Return the (x, y) coordinate for the center point of the cell that contains the specified text.  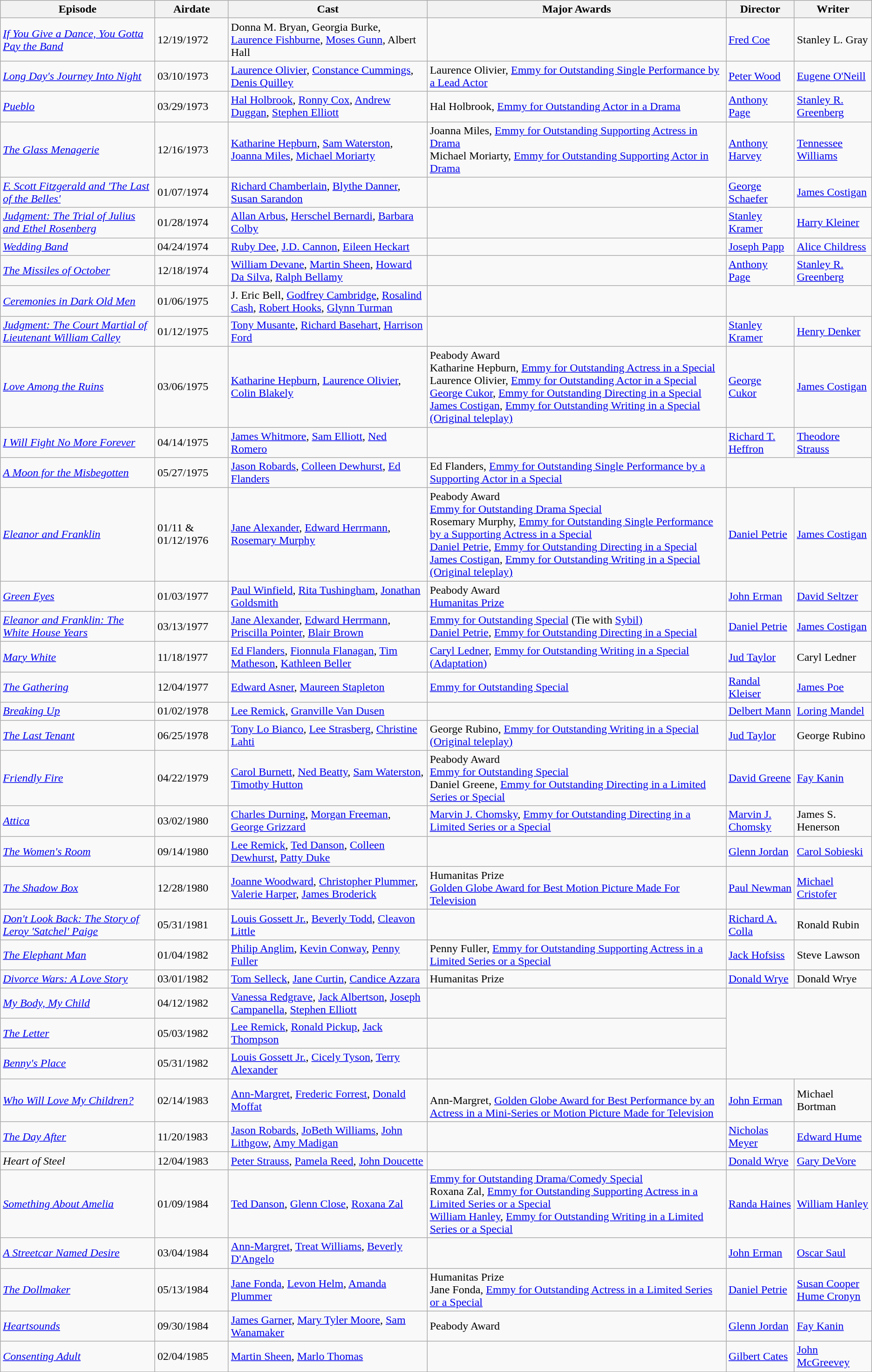
George Rubino (833, 735)
Judgment: The Court Martial of Lieutenant William Calley (78, 331)
Edward Hume (833, 1137)
Joanne Woodward, Christopher Plummer, Valerie Harper, James Broderick (328, 888)
James S. Henerson (833, 821)
Peabody AwardEmmy for Outstanding SpecialDaniel Greene, Emmy for Outstanding Directing in a Limited Series or Special (577, 778)
Richard T. Heffron (760, 442)
David Greene (760, 778)
Susan CooperHume Cronyn (833, 1290)
Pueblo (78, 106)
My Body, My Child (78, 1003)
Jason Robards, Colleen Dewhurst, Ed Flanders (328, 473)
James Whitmore, Sam Elliott, Ned Romero (328, 442)
The Letter (78, 1034)
03/10/1973 (191, 76)
Peter Wood (760, 76)
12/28/1980 (191, 888)
11/20/1983 (191, 1137)
06/25/1978 (191, 735)
01/06/1975 (191, 301)
01/04/1982 (191, 954)
Judgment: The Trial of Julius and Ethel Rosenberg (78, 223)
Mary White (78, 657)
Oscar Saul (833, 1253)
Caryl Ledner, Emmy for Outstanding Writing in a Special (Adaptation) (577, 657)
Heart of Steel (78, 1161)
Laurence Olivier, Emmy for Outstanding Single Performance by a Lead Actor (577, 76)
Airdate (191, 9)
Love Among the Ruins (78, 387)
Donna M. Bryan, Georgia Burke, Laurence Fishburne, Moses Gunn, Albert Hall (328, 40)
Who Will Love My Children? (78, 1100)
Heartsounds (78, 1326)
01/02/1978 (191, 711)
Gary DeVore (833, 1161)
Consenting Adult (78, 1356)
William Hanley (833, 1204)
02/14/1983 (191, 1100)
Laurence Olivier, Constance Cummings, Denis Quilley (328, 76)
Attica (78, 821)
Allan Arbus, Herschel Bernardi, Barbara Colby (328, 223)
George Schaefer (760, 192)
James Garner, Mary Tyler Moore, Sam Wanamaker (328, 1326)
Penny Fuller, Emmy for Outstanding Supporting Actress in a Limited Series or a Special (577, 954)
Benny's Place (78, 1063)
Louis Gossett Jr., Cicely Tyson, Terry Alexander (328, 1063)
03/29/1973 (191, 106)
01/09/1984 (191, 1204)
Tennessee Williams (833, 149)
Don't Look Back: The Story of Leroy 'Satchel' Paige (78, 925)
Friendly Fire (78, 778)
Eugene O'Neill (833, 76)
Fred Coe (760, 40)
Humanitas PrizeGolden Globe Award for Best Motion Picture Made For Television (577, 888)
Ronald Rubin (833, 925)
12/16/1973 (191, 149)
Edward Asner, Maureen Stapleton (328, 687)
Lee Remick, Ronald Pickup, Jack Thompson (328, 1034)
Ann-Margret, Treat Williams, Beverly D'Angelo (328, 1253)
12/04/1977 (191, 687)
11/18/1977 (191, 657)
David Seltzer (833, 597)
Martin Sheen, Marlo Thomas (328, 1356)
Something About Amelia (78, 1204)
09/14/1980 (191, 851)
Eleanor and Franklin (78, 535)
I Will Fight No More Forever (78, 442)
05/13/1984 (191, 1290)
Steve Lawson (833, 954)
Green Eyes (78, 597)
Richard Chamberlain, Blythe Danner, Susan Sarandon (328, 192)
01/12/1975 (191, 331)
Michael Bortman (833, 1100)
05/27/1975 (191, 473)
The Shadow Box (78, 888)
Episode (78, 9)
If You Give a Dance, You Gotta Pay the Band (78, 40)
Stanley L. Gray (833, 40)
Paul Newman (760, 888)
Henry Denker (833, 331)
03/04/1984 (191, 1253)
Ann-Margret, Frederic Forrest, Donald Moffat (328, 1100)
Charles Durning, Morgan Freeman, George Grizzard (328, 821)
Divorce Wars: A Love Story (78, 979)
Ted Danson, Glenn Close, Roxana Zal (328, 1204)
05/31/1981 (191, 925)
Anthony Harvey (760, 149)
A Moon for the Misbegotten (78, 473)
01/28/1974 (191, 223)
Humanitas Prize (577, 979)
Lee Remick, Granville Van Dusen (328, 711)
Emmy for Outstanding Special (Tie with Sybil)Daniel Petrie, Emmy for Outstanding Directing in a Special (577, 626)
Writer (833, 9)
The Last Tenant (78, 735)
Vanessa Redgrave, Jack Albertson, Joseph Campanella, Stephen Elliott (328, 1003)
Hal Holbrook, Ronny Cox, Andrew Duggan, Stephen Elliott (328, 106)
Ed Flanders, Emmy for Outstanding Single Performance by a Supporting Actor in a Special (577, 473)
Hal Holbrook, Emmy for Outstanding Actor in a Drama (577, 106)
12/19/1972 (191, 40)
Nicholas Meyer (760, 1137)
Director (760, 9)
04/24/1974 (191, 247)
Jack Hofsiss (760, 954)
Tom Selleck, Jane Curtin, Candice Azzara (328, 979)
Joanna Miles, Emmy for Outstanding Supporting Actress in DramaMichael Moriarty, Emmy for Outstanding Supporting Actor in Drama (577, 149)
James Poe (833, 687)
Alice Childress (833, 247)
Tony Musante, Richard Basehart, Harrison Ford (328, 331)
Richard A. Colla (760, 925)
The Missiles of October (78, 270)
Philip Anglim, Kevin Conway, Penny Fuller (328, 954)
Paul Winfield, Rita Tushingham, Jonathan Goldsmith (328, 597)
Jane Fonda, Levon Helm, Amanda Plummer (328, 1290)
Ruby Dee, J.D. Cannon, Eileen Heckart (328, 247)
George Cukor (760, 387)
05/03/1982 (191, 1034)
Peter Strauss, Pamela Reed, John Doucette (328, 1161)
Major Awards (577, 9)
03/02/1980 (191, 821)
Cast (328, 9)
J. Eric Bell, Godfrey Cambridge, Rosalind Cash, Robert Hooks, Glynn Turman (328, 301)
Theodore Strauss (833, 442)
Gilbert Cates (760, 1356)
01/03/1977 (191, 597)
Long Day's Journey Into Night (78, 76)
01/11 & 01/12/1976 (191, 535)
Randa Haines (760, 1204)
Peabody Award (577, 1326)
Marvin J. Chomsky, Emmy for Outstanding Directing in a Limited Series or a Special (577, 821)
John McGreevey (833, 1356)
Randal Kleiser (760, 687)
Loring Mandel (833, 711)
Jason Robards, JoBeth Williams, John Lithgow, Amy Madigan (328, 1137)
Carol Sobieski (833, 851)
Michael Cristofer (833, 888)
Wedding Band (78, 247)
The Elephant Man (78, 954)
09/30/1984 (191, 1326)
01/07/1974 (191, 192)
The Women's Room (78, 851)
Louis Gossett Jr., Beverly Todd, Cleavon Little (328, 925)
George Rubino, Emmy for Outstanding Writing in a Special (Original teleplay) (577, 735)
Caryl Ledner (833, 657)
Emmy for Outstanding Special (577, 687)
12/18/1974 (191, 270)
03/06/1975 (191, 387)
F. Scott Fitzgerald and 'The Last of the Belles' (78, 192)
Jane Alexander, Edward Herrmann, Priscilla Pointer, Blair Brown (328, 626)
Breaking Up (78, 711)
04/22/1979 (191, 778)
The Day After (78, 1137)
Marvin J. Chomsky (760, 821)
The Dollmaker (78, 1290)
Ed Flanders, Fionnula Flanagan, Tim Matheson, Kathleen Beller (328, 657)
The Gathering (78, 687)
03/01/1982 (191, 979)
Lee Remick, Ted Danson, Colleen Dewhurst, Patty Duke (328, 851)
02/04/1985 (191, 1356)
Delbert Mann (760, 711)
Katharine Hepburn, Sam Waterston, Joanna Miles, Michael Moriarty (328, 149)
Peabody AwardHumanitas Prize (577, 597)
Ceremonies in Dark Old Men (78, 301)
03/13/1977 (191, 626)
Ann-Margret, Golden Globe Award for Best Performance by an Actress in a Mini-Series or Motion Picture Made for Television (577, 1100)
Harry Kleiner (833, 223)
Joseph Papp (760, 247)
William Devane, Martin Sheen, Howard Da Silva, Ralph Bellamy (328, 270)
Tony Lo Bianco, Lee Strasberg, Christine Lahti (328, 735)
Jane Alexander, Edward Herrmann, Rosemary Murphy (328, 535)
Eleanor and Franklin: The White House Years (78, 626)
A Streetcar Named Desire (78, 1253)
The Glass Menagerie (78, 149)
Carol Burnett, Ned Beatty, Sam Waterston, Timothy Hutton (328, 778)
04/14/1975 (191, 442)
Katharine Hepburn, Laurence Olivier, Colin Blakely (328, 387)
12/04/1983 (191, 1161)
Humanitas PrizeJane Fonda, Emmy for Outstanding Actress in a Limited Series or a Special (577, 1290)
05/31/1982 (191, 1063)
04/12/1982 (191, 1003)
